For the text-containing cell, return its midpoint in (X, Y) coordinate format. 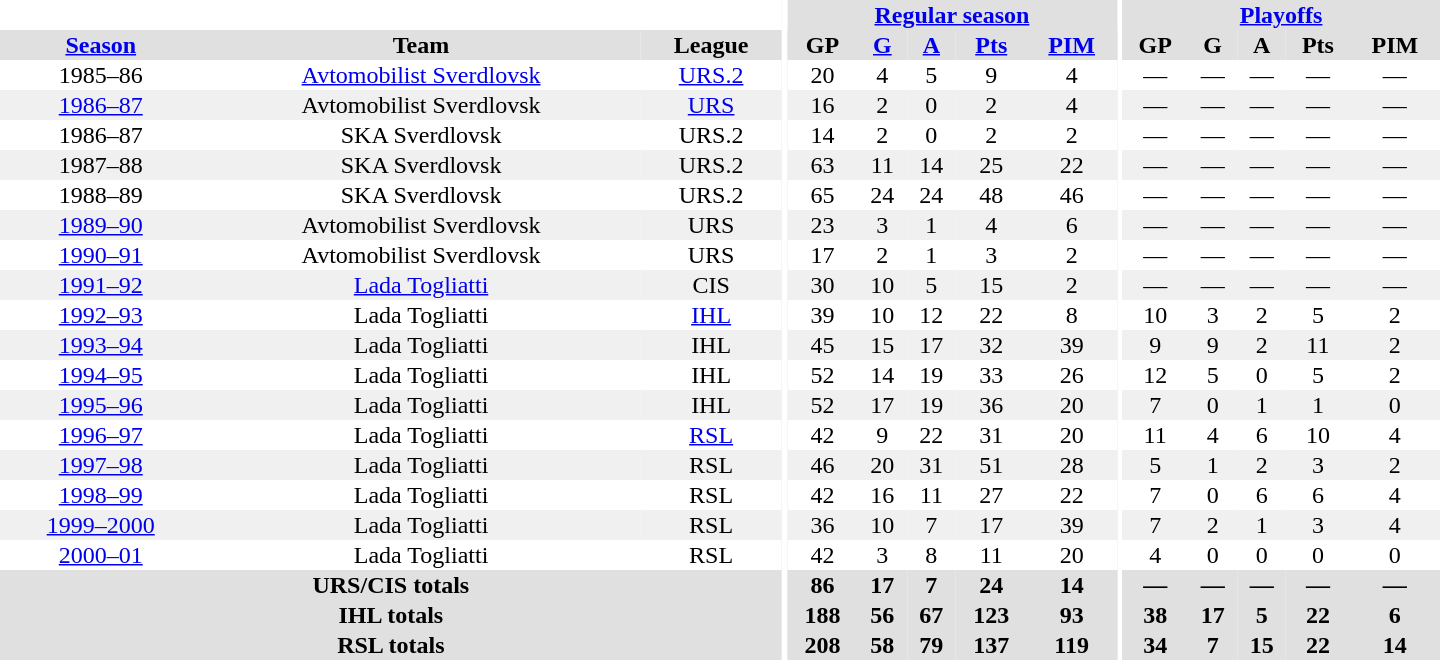
1988–89 (100, 195)
86 (822, 585)
25 (992, 165)
56 (882, 615)
1992–93 (100, 315)
208 (822, 645)
45 (822, 345)
Team (420, 45)
URS/CIS totals (391, 585)
23 (822, 225)
1997–98 (100, 465)
Playoffs (1281, 15)
1995–96 (100, 405)
38 (1155, 615)
28 (1072, 465)
IHL totals (391, 615)
123 (992, 615)
26 (1072, 375)
1990–91 (100, 255)
1996–97 (100, 435)
67 (932, 615)
1991–92 (100, 285)
48 (992, 195)
RSL totals (391, 645)
63 (822, 165)
Regular season (952, 15)
1987–88 (100, 165)
CIS (712, 285)
1989–90 (100, 225)
30 (822, 285)
Season (100, 45)
65 (822, 195)
1998–99 (100, 495)
League (712, 45)
33 (992, 375)
58 (882, 645)
137 (992, 645)
1994–95 (100, 375)
1993–94 (100, 345)
27 (992, 495)
1985–86 (100, 75)
119 (1072, 645)
188 (822, 615)
34 (1155, 645)
2000–01 (100, 555)
51 (992, 465)
32 (992, 345)
1999–2000 (100, 525)
93 (1072, 615)
79 (932, 645)
